Search for the cell housing the specified text and yield its [x, y] center coordinate. 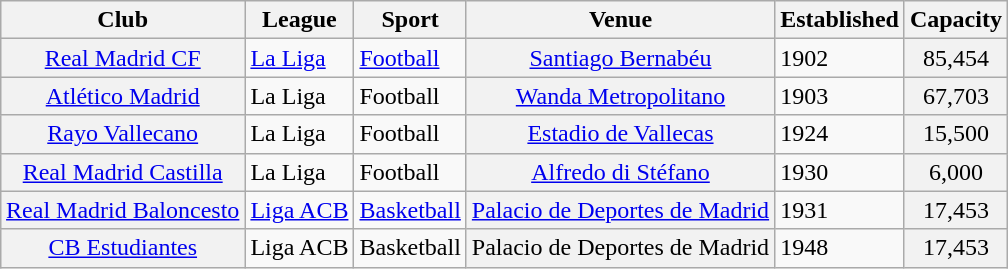
Sport [410, 20]
1902 [840, 58]
1931 [840, 210]
6,000 [956, 172]
67,703 [956, 96]
Club [123, 20]
Established [840, 20]
Santiago Bernabéu [620, 58]
15,500 [956, 134]
Rayo Vallecano [123, 134]
Capacity [956, 20]
Real Madrid Castilla [123, 172]
1948 [840, 248]
1930 [840, 172]
Real Madrid CF [123, 58]
85,454 [956, 58]
Estadio de Vallecas [620, 134]
Alfredo di Stéfano [620, 172]
CB Estudiantes [123, 248]
1924 [840, 134]
1903 [840, 96]
League [300, 20]
Atlético Madrid [123, 96]
Venue [620, 20]
Real Madrid Baloncesto [123, 210]
Wanda Metropolitano [620, 96]
